Detect which cell encompasses the target text, then output its (x, y) center coordinate. 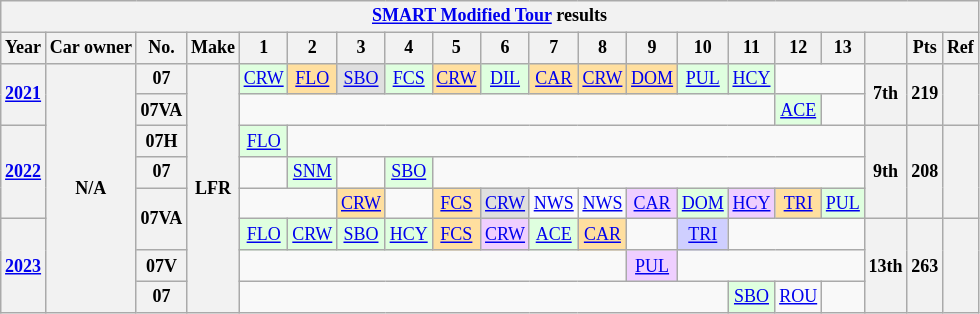
07H (161, 140)
5 (456, 48)
8 (602, 48)
1 (264, 48)
3 (362, 48)
4 (408, 48)
SNM (312, 172)
263 (925, 266)
ROU (798, 296)
2021 (24, 94)
6 (506, 48)
2 (312, 48)
Make (214, 48)
Car owner (90, 48)
7 (554, 48)
10 (702, 48)
13th (886, 266)
Pts (925, 48)
11 (752, 48)
DIL (506, 78)
9 (652, 48)
2022 (24, 172)
No. (161, 48)
Year (24, 48)
LFR (214, 188)
2023 (24, 266)
13 (844, 48)
12 (798, 48)
208 (925, 172)
07V (161, 266)
9th (886, 172)
SMART Modified Tour results (490, 16)
Ref (961, 48)
219 (925, 94)
N/A (90, 188)
7th (886, 94)
